Search for the cell housing the specified text and yield its [x, y] center coordinate. 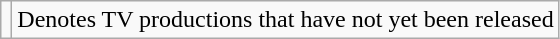
Denotes TV productions that have not yet been released [286, 20]
